Locate the cell with the specified text and output its (X, Y) center coordinate. 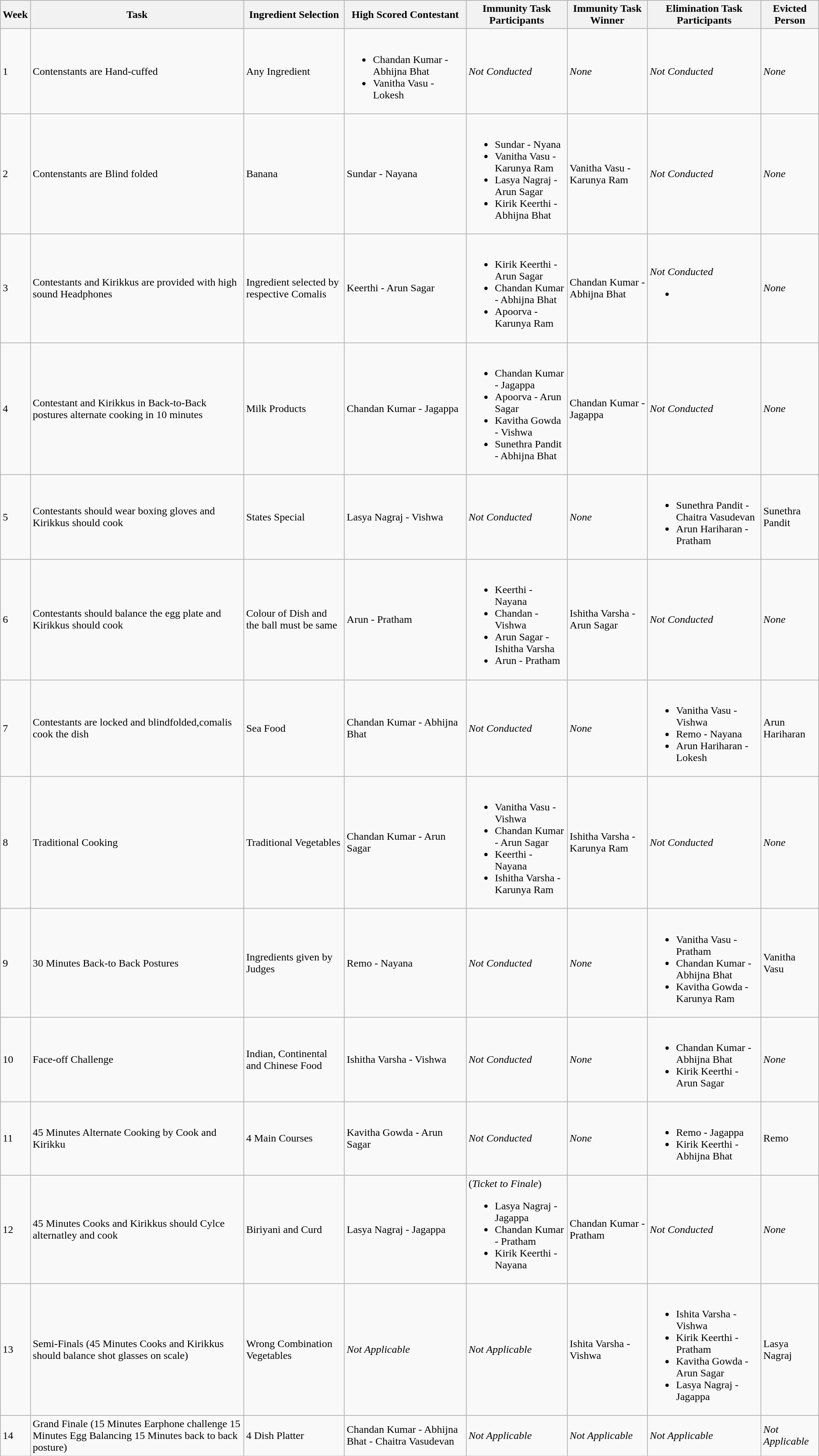
Chandan Kumar - Arun Sagar (405, 842)
Ishitha Varsha - Karunya Ram (607, 842)
30 Minutes Back-to Back Postures (137, 963)
Contenstants are Hand-cuffed (137, 71)
Elimination Task Participants (704, 15)
Sea Food (294, 728)
Ingredients given by Judges (294, 963)
Ingredient selected by respective Comalis (294, 288)
Face-off Challenge (137, 1059)
Contestants and Kirikkus are provided with high sound Headphones (137, 288)
Sunethra Pandit - Chaitra VasudevanArun Hariharan - Pratham (704, 517)
12 (15, 1229)
5 (15, 517)
Wrong Combination Vegetables (294, 1350)
Lasya Nagraj (790, 1350)
Keerthi - Arun Sagar (405, 288)
Immunity Task Participants (517, 15)
Remo - Nayana (405, 963)
Ishita Varsha - Vishwa (607, 1350)
Vanitha Vasu - VishwaChandan Kumar - Arun SagarKeerthi - NayanaIshitha Varsha - Karunya Ram (517, 842)
Chandan Kumar - Abhijna BhatKirik Keerthi - Arun Sagar (704, 1059)
6 (15, 619)
Arun Hariharan (790, 728)
13 (15, 1350)
Grand Finale (15 Minutes Earphone challenge 15 Minutes Egg Balancing 15 Minutes back to back posture) (137, 1436)
Arun - Pratham (405, 619)
Traditional Vegetables (294, 842)
3 (15, 288)
Sundar - Nayana (405, 174)
High Scored Contestant (405, 15)
Remo - JagappaKirik Keerthi - Abhijna Bhat (704, 1138)
(Ticket to Finale)Lasya Nagraj - JagappaChandan Kumar - PrathamKirik Keerthi - Nayana (517, 1229)
Evicted Person (790, 15)
Ishitha Varsha - Vishwa (405, 1059)
Vanitha Vasu (790, 963)
Vanitha Vasu - Karunya Ram (607, 174)
4 Dish Platter (294, 1436)
Sundar - NyanaVanitha Vasu - Karunya RamLasya Nagraj - Arun SagarKirik Keerthi - Abhijna Bhat (517, 174)
Contestants are locked and blindfolded,comalis cook the dish (137, 728)
States Special (294, 517)
Chandan Kumar - Pratham (607, 1229)
45 Minutes Alternate Cooking by Cook and Kirikku (137, 1138)
Task (137, 15)
Any Ingredient (294, 71)
Ishitha Varsha - Arun Sagar (607, 619)
Biriyani and Curd (294, 1229)
Vanitha Vasu - PrathamChandan Kumar - Abhijna BhatKavitha Gowda - Karunya Ram (704, 963)
Contestants should wear boxing gloves and Kirikkus should cook (137, 517)
Indian, Continental and Chinese Food (294, 1059)
Chandan Kumar - Abhijna BhatVanitha Vasu - Lokesh (405, 71)
Sunethra Pandit (790, 517)
2 (15, 174)
Vanitha Vasu - VishwaRemo - NayanaArun Hariharan - Lokesh (704, 728)
Contenstants are Blind folded (137, 174)
8 (15, 842)
9 (15, 963)
Banana (294, 174)
4 Main Courses (294, 1138)
Colour of Dish and the ball must be same (294, 619)
11 (15, 1138)
Immunity Task Winner (607, 15)
Chandan Kumar - JagappaApoorva - Arun SagarKavitha Gowda - VishwaSunethra Pandit - Abhijna Bhat (517, 409)
4 (15, 409)
Keerthi - NayanaChandan - VishwaArun Sagar - Ishitha VarshaArun - Pratham (517, 619)
Ingredient Selection (294, 15)
1 (15, 71)
Traditional Cooking (137, 842)
14 (15, 1436)
Semi-Finals (45 Minutes Cooks and Kirikkus should balance shot glasses on scale) (137, 1350)
45 Minutes Cooks and Kirikkus should Cylce alternatley and cook (137, 1229)
7 (15, 728)
Kirik Keerthi - Arun SagarChandan Kumar - Abhijna BhatApoorva - Karunya Ram (517, 288)
Kavitha Gowda - Arun Sagar (405, 1138)
Remo (790, 1138)
Chandan Kumar - Abhijna Bhat - Chaitra Vasudevan (405, 1436)
Week (15, 15)
Lasya Nagraj - Jagappa (405, 1229)
10 (15, 1059)
Contestant and Kirikkus in Back-to-Back postures alternate cooking in 10 minutes (137, 409)
Ishita Varsha - VishwaKirik Keerthi - PrathamKavitha Gowda - Arun SagarLasya Nagraj - Jagappa (704, 1350)
Contestants should balance the egg plate and Kirikkus should cook (137, 619)
Milk Products (294, 409)
Lasya Nagraj - Vishwa (405, 517)
